From the cell containing the given text, extract its center point as (x, y) coordinate. 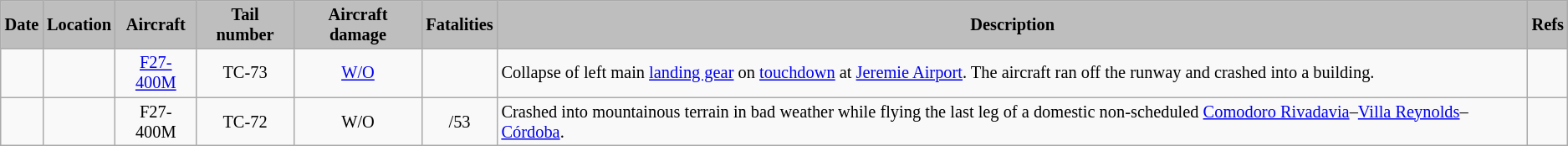
TC-73 (246, 73)
Refs (1548, 24)
/53 (460, 122)
Aircraft (156, 24)
Description (1013, 24)
Location (79, 24)
Fatalities (460, 24)
TC-72 (246, 122)
Crashed into mountainous terrain in bad weather while flying the last leg of a domestic non-scheduled Comodoro Rivadavia–Villa Reynolds–Córdoba. (1013, 122)
Collapse of left main landing gear on touchdown at Jeremie Airport. The aircraft ran off the runway and crashed into a building. (1013, 73)
Date (22, 24)
Tail number (246, 24)
Aircraft damage (358, 24)
